Return the (x, y) coordinate for the center point of the cell that contains the specified text.  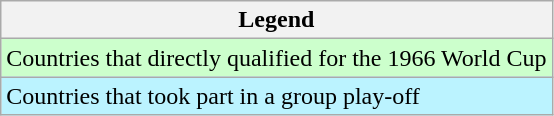
Legend (276, 20)
Countries that took part in a group play-off (276, 96)
Countries that directly qualified for the 1966 World Cup (276, 58)
